Search for the cell housing the specified text and yield its [X, Y] center coordinate. 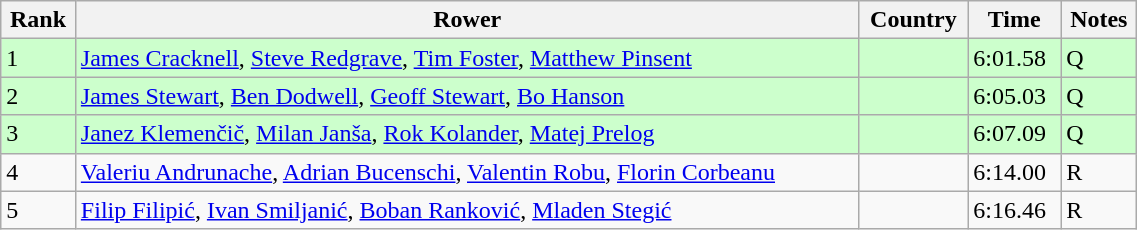
2 [38, 96]
Notes [1099, 20]
1 [38, 58]
6:05.03 [1014, 96]
Janez Klemenčič, Milan Janša, Rok Kolander, Matej Prelog [467, 134]
Country [914, 20]
6:16.46 [1014, 210]
6:14.00 [1014, 172]
James Stewart, Ben Dodwell, Geoff Stewart, Bo Hanson [467, 96]
4 [38, 172]
Time [1014, 20]
Rower [467, 20]
Filip Filipić, Ivan Smiljanić, Boban Ranković, Mladen Stegić [467, 210]
5 [38, 210]
Valeriu Andrunache, Adrian Bucenschi, Valentin Robu, Florin Corbeanu [467, 172]
James Cracknell, Steve Redgrave, Tim Foster, Matthew Pinsent [467, 58]
6:01.58 [1014, 58]
6:07.09 [1014, 134]
3 [38, 134]
Rank [38, 20]
